From the cell containing the given text, extract its center point as [x, y] coordinate. 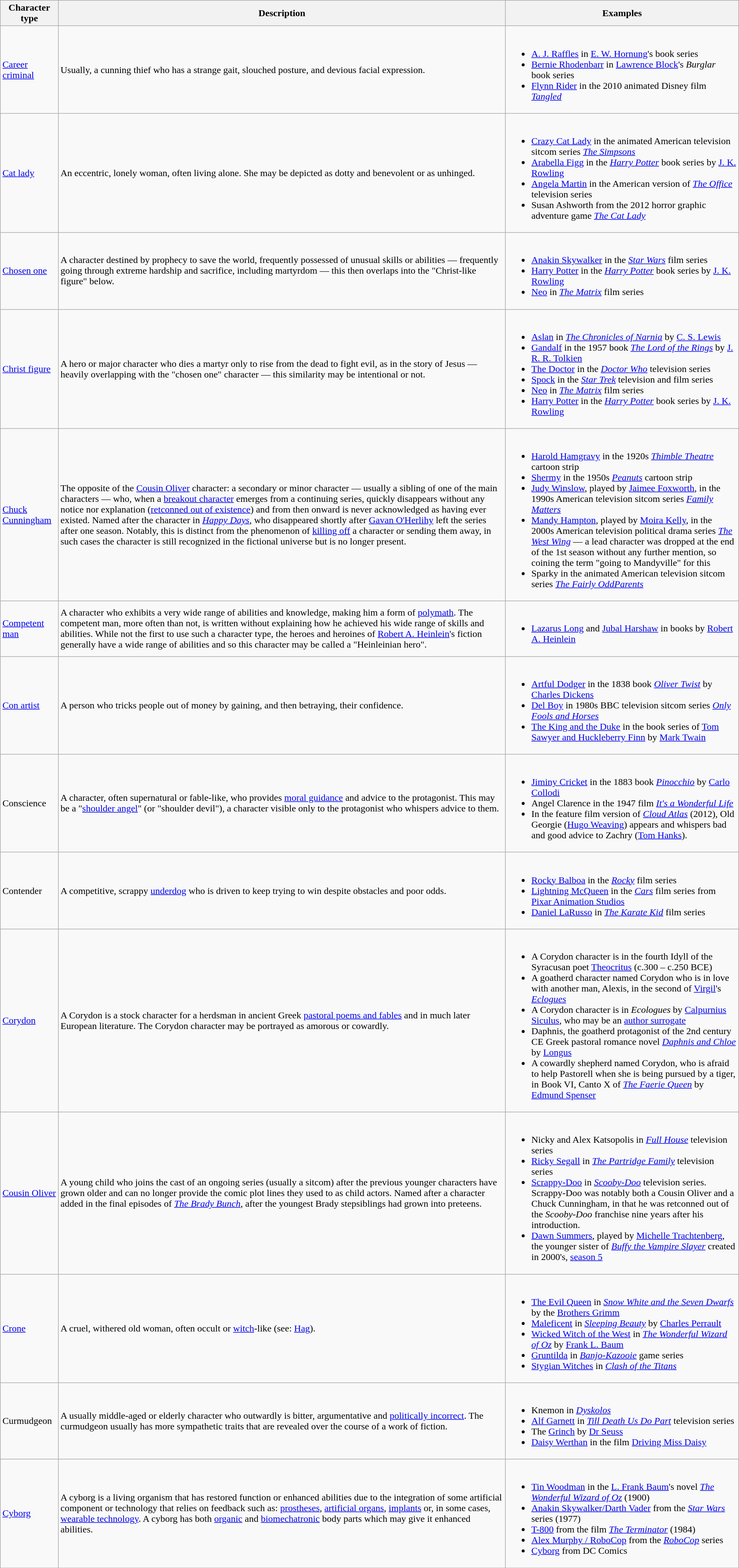
Cousin Oliver [29, 1193]
Corydon [29, 1020]
Curmudgeon [29, 1421]
An eccentric, lonely woman, often living alone. She may be depicted as dotty and benevolent or as unhinged. [282, 173]
Conscience [29, 803]
A cruel, withered old woman, often occult or witch-like (see: Hag). [282, 1328]
Character type [29, 13]
Contender [29, 890]
Career criminal [29, 69]
A competitive, scrappy underdog who is driven to keep trying to win despite obstacles and poor odds. [282, 890]
Lazarus Long and Jubal Harshaw in books by Robert A. Heinlein [622, 629]
Knemon in DyskolosAlf Garnett in Till Death Us Do Part television seriesThe Grinch by Dr SeussDaisy Werthan in the film Driving Miss Daisy [622, 1421]
Con artist [29, 705]
Description [282, 13]
Cat lady [29, 173]
A person who tricks people out of money by gaining, and then betraying, their confidence. [282, 705]
Christ figure [29, 369]
Examples [622, 13]
Chosen one [29, 271]
Usually, a cunning thief who has a strange gait, slouched posture, and devious facial expression. [282, 69]
Anakin Skywalker in the Star Wars film seriesHarry Potter in the Harry Potter book series by J. K. RowlingNeo in The Matrix film series [622, 271]
Chuck Cunningham [29, 515]
Competent man [29, 629]
Cyborg [29, 1514]
Crone [29, 1328]
